Output the (X, Y) coordinate of the center of the cell containing the given text.  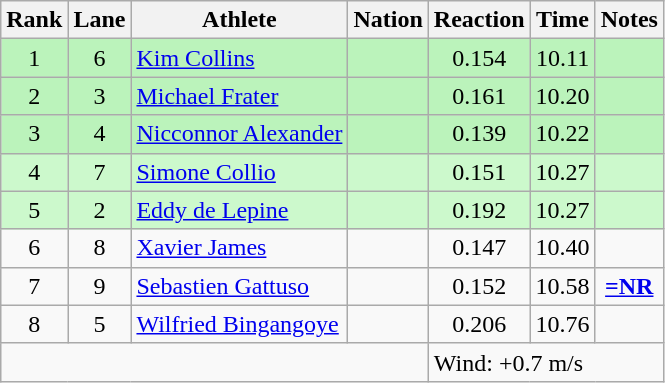
Time (562, 20)
=NR (629, 286)
Nation (388, 20)
Nicconnor Alexander (240, 134)
0.192 (479, 210)
Simone Collio (240, 172)
Michael Frater (240, 96)
10.22 (562, 134)
1 (34, 58)
0.152 (479, 286)
Notes (629, 20)
0.139 (479, 134)
9 (100, 286)
0.151 (479, 172)
Xavier James (240, 248)
Eddy de Lepine (240, 210)
10.11 (562, 58)
Sebastien Gattuso (240, 286)
Reaction (479, 20)
Wind: +0.7 m/s (546, 362)
0.161 (479, 96)
0.147 (479, 248)
Kim Collins (240, 58)
0.154 (479, 58)
Athlete (240, 20)
10.20 (562, 96)
10.40 (562, 248)
10.76 (562, 324)
10.58 (562, 286)
Rank (34, 20)
0.206 (479, 324)
Wilfried Bingangoye (240, 324)
Lane (100, 20)
